Determine the (X, Y) coordinate at the center of the cell enclosing the given text.  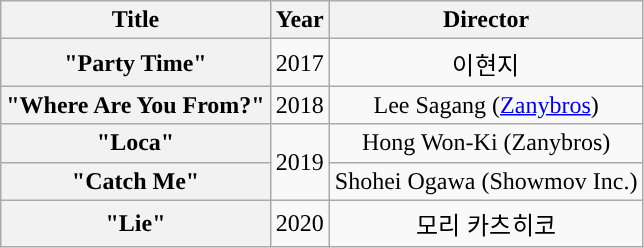
2019 (300, 162)
Director (486, 20)
Hong Won-Ki (Zanybros) (486, 143)
2018 (300, 105)
2020 (300, 224)
"Loca" (136, 143)
Year (300, 20)
Lee Sagang (Zanybros) (486, 105)
Shohei Ogawa (Showmov Inc.) (486, 181)
"Catch Me" (136, 181)
"Party Time" (136, 62)
"Lie" (136, 224)
이현지 (486, 62)
"Where Are You From?" (136, 105)
모리 카츠히코 (486, 224)
2017 (300, 62)
Title (136, 20)
